Identify which cell holds the provided text, then report its (x, y) central coordinate. 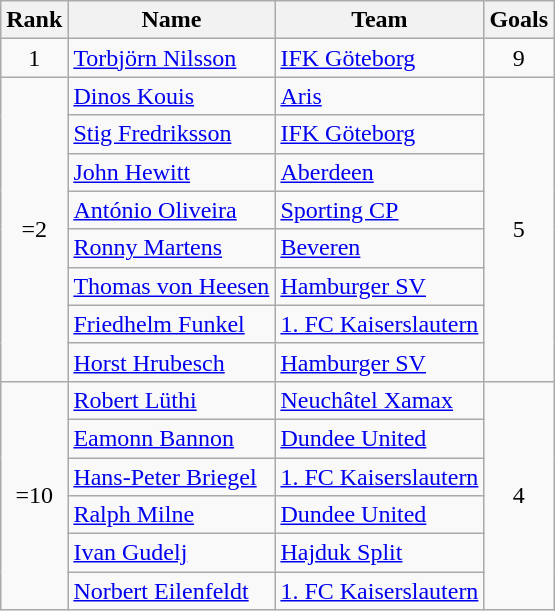
Hajduk Split (380, 553)
Team (380, 20)
António Oliveira (172, 210)
Norbert Eilenfeldt (172, 591)
Eamonn Bannon (172, 438)
9 (519, 58)
Rank (34, 20)
Stig Fredriksson (172, 134)
1 (34, 58)
Hans-Peter Briegel (172, 477)
4 (519, 495)
Horst Hrubesch (172, 362)
=10 (34, 495)
Name (172, 20)
=2 (34, 229)
Aris (380, 96)
Goals (519, 20)
Torbjörn Nilsson (172, 58)
Aberdeen (380, 172)
Ralph Milne (172, 515)
Friedhelm Funkel (172, 324)
5 (519, 229)
Ronny Martens (172, 248)
Beveren (380, 248)
Neuchâtel Xamax (380, 400)
Ivan Gudelj (172, 553)
Dinos Kouis (172, 96)
Sporting CP (380, 210)
John Hewitt (172, 172)
Thomas von Heesen (172, 286)
Robert Lüthi (172, 400)
